Detect which cell encompasses the target text, then output its [X, Y] center coordinate. 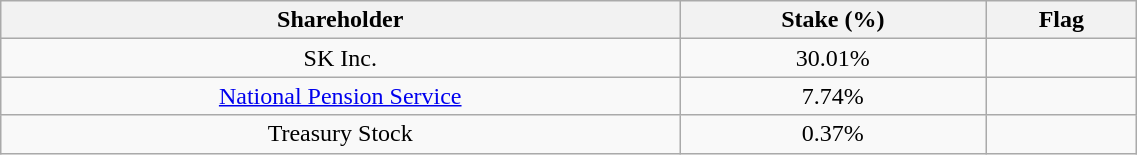
7.74% [833, 96]
30.01% [833, 58]
Stake (%) [833, 20]
SK Inc. [340, 58]
Flag [1062, 20]
0.37% [833, 134]
Treasury Stock [340, 134]
National Pension Service [340, 96]
Shareholder [340, 20]
